Detect which cell encompasses the target text, then output its (X, Y) center coordinate. 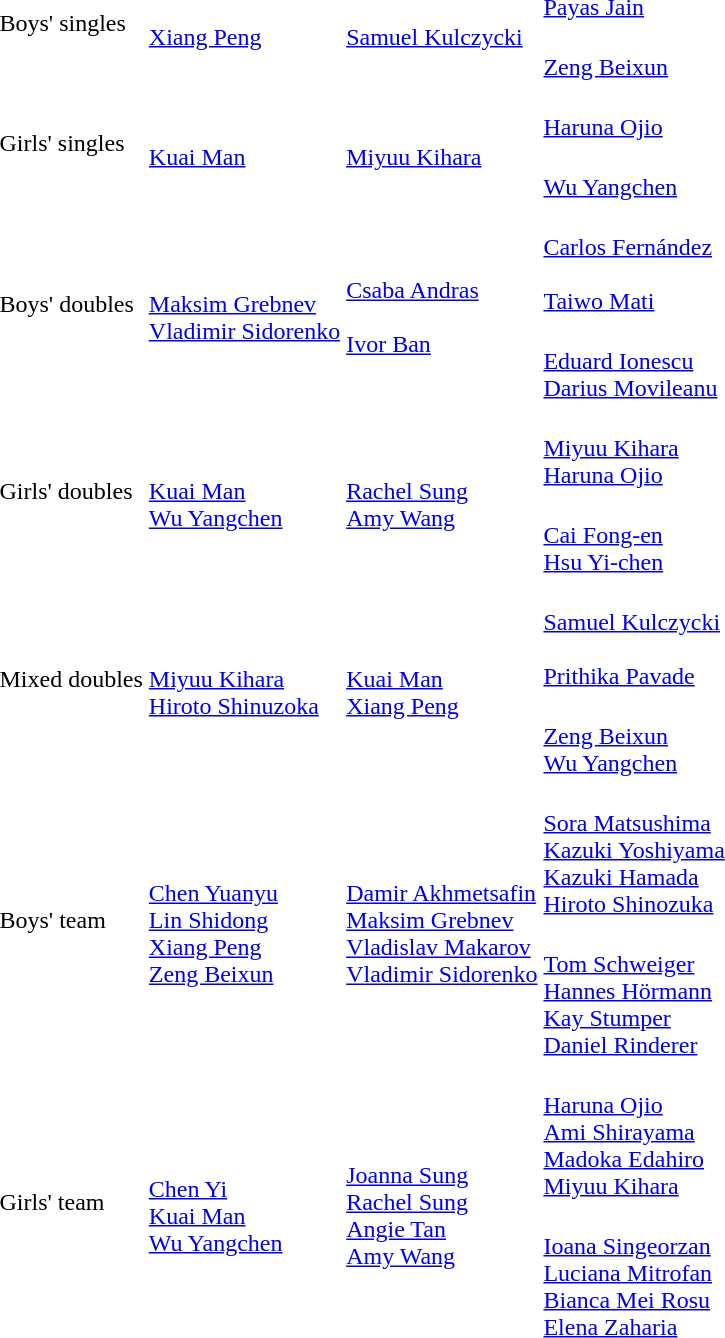
Damir AkhmetsafinMaksim GrebnevVladislav MakarovVladimir Sidorenko (442, 920)
Chen YuanyuLin ShidongXiang PengZeng Beixun (244, 920)
Kuai ManWu Yangchen (244, 492)
Maksim GrebnevVladimir Sidorenko (244, 304)
Miyuu Kihara (442, 144)
Kuai ManXiang Peng (442, 679)
Kuai Man (244, 144)
Miyuu KiharaHiroto Shinuzoka (244, 679)
Csaba AndrasIvor Ban (442, 304)
Rachel SungAmy Wang (442, 492)
